Output the (x, y) coordinate of the center of the cell containing the given text.  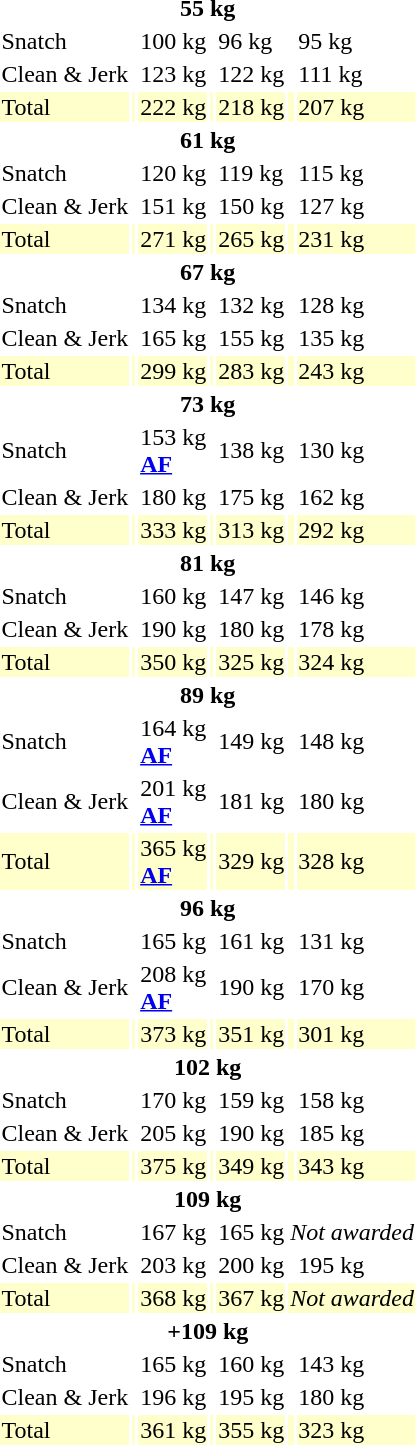
159 kg (252, 1100)
178 kg (356, 629)
138 kg (252, 450)
355 kg (252, 1430)
325 kg (252, 662)
115 kg (356, 173)
120 kg (174, 173)
150 kg (252, 206)
+109 kg (208, 1331)
231 kg (356, 239)
367 kg (252, 1298)
127 kg (356, 206)
218 kg (252, 107)
151 kg (174, 206)
208 kgAF (174, 988)
81 kg (208, 563)
95 kg (356, 41)
164 kgAF (174, 742)
292 kg (356, 530)
123 kg (174, 74)
365 kgAF (174, 862)
102 kg (208, 1067)
130 kg (356, 450)
200 kg (252, 1265)
323 kg (356, 1430)
148 kg (356, 742)
132 kg (252, 305)
73 kg (208, 404)
135 kg (356, 338)
201 kgAF (174, 802)
373 kg (174, 1034)
162 kg (356, 497)
328 kg (356, 862)
375 kg (174, 1166)
143 kg (356, 1364)
283 kg (252, 371)
361 kg (174, 1430)
324 kg (356, 662)
161 kg (252, 941)
351 kg (252, 1034)
155 kg (252, 338)
181 kg (252, 802)
271 kg (174, 239)
329 kg (252, 862)
333 kg (174, 530)
203 kg (174, 1265)
299 kg (174, 371)
147 kg (252, 596)
67 kg (208, 272)
131 kg (356, 941)
158 kg (356, 1100)
111 kg (356, 74)
301 kg (356, 1034)
153 kgAF (174, 450)
134 kg (174, 305)
350 kg (174, 662)
313 kg (252, 530)
349 kg (252, 1166)
89 kg (208, 695)
128 kg (356, 305)
207 kg (356, 107)
185 kg (356, 1133)
61 kg (208, 140)
175 kg (252, 497)
222 kg (174, 107)
100 kg (174, 41)
368 kg (174, 1298)
196 kg (174, 1397)
167 kg (174, 1232)
265 kg (252, 239)
343 kg (356, 1166)
243 kg (356, 371)
122 kg (252, 74)
119 kg (252, 173)
149 kg (252, 742)
146 kg (356, 596)
205 kg (174, 1133)
109 kg (208, 1199)
